For the text-containing cell, return its midpoint in [X, Y] coordinate format. 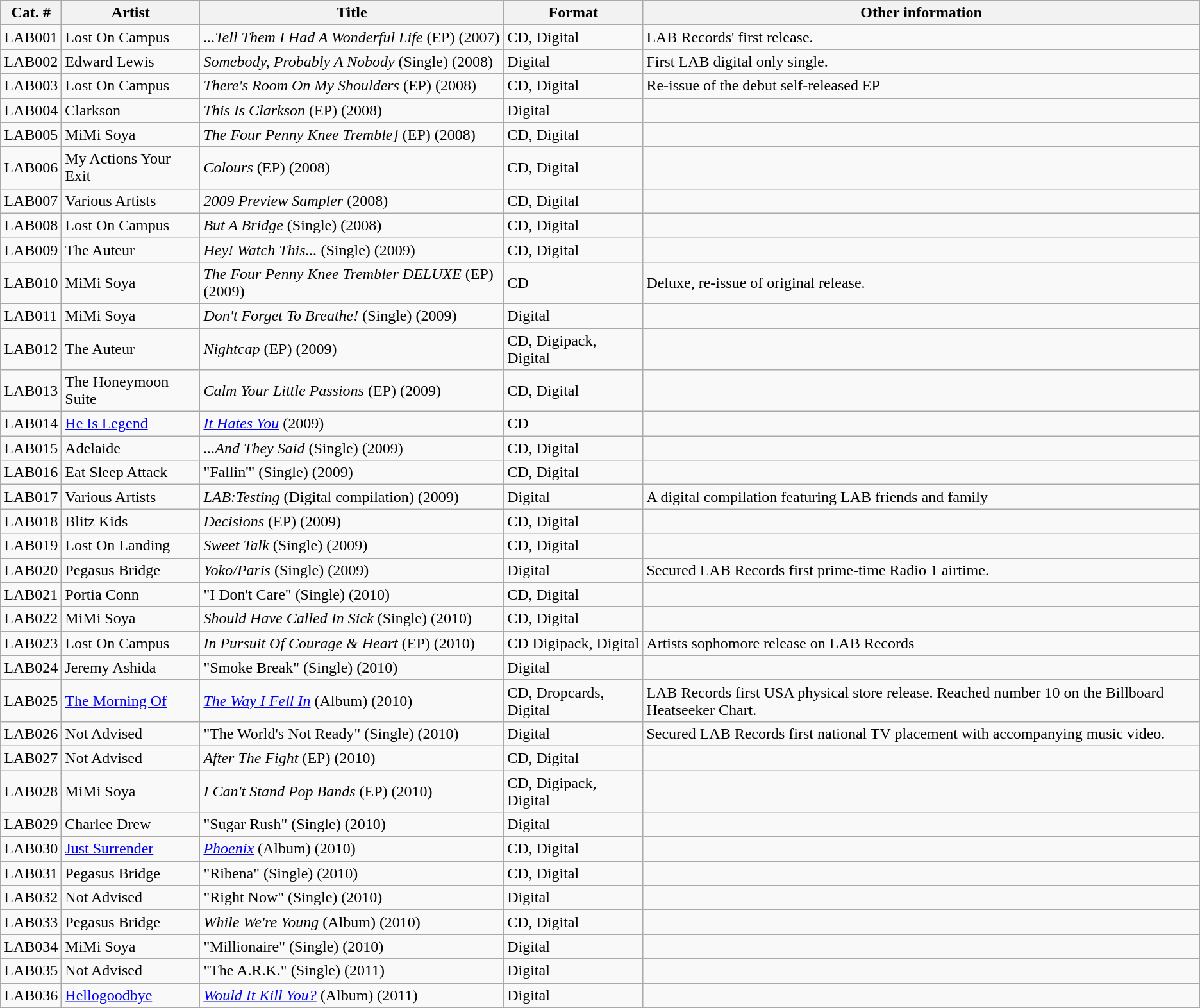
In Pursuit Of Courage & Heart (EP) (2010) [352, 643]
LAB019 [31, 546]
Eat Sleep Attack [131, 473]
LAB012 [31, 349]
LAB015 [31, 448]
Don't Forget To Breathe! (Single) (2009) [352, 315]
"Ribena" (Single) (2010) [352, 873]
But A Bridge (Single) (2008) [352, 225]
LAB027 [31, 758]
CD, Dropcards, Digital [573, 700]
LAB016 [31, 473]
LAB002 [31, 62]
Hey! Watch This... (Single) (2009) [352, 249]
Clarkson [131, 110]
Nightcap (EP) (2009) [352, 349]
LAB008 [31, 225]
LAB014 [31, 424]
...And They Said (Single) (2009) [352, 448]
This Is Clarkson (EP) (2008) [352, 110]
While We're Young (Album) (2010) [352, 922]
LAB010 [31, 282]
Edward Lewis [131, 62]
The Honeymoon Suite [131, 391]
LAB Records' first release. [921, 37]
Sweet Talk (Single) (2009) [352, 546]
LAB:Testing (Digital compilation) (2009) [352, 497]
After The Fight (EP) (2010) [352, 758]
Adelaide [131, 448]
There's Room On My Shoulders (EP) (2008) [352, 86]
LAB007 [31, 201]
Re-issue of the debut self-released EP [921, 86]
"Fallin'" (Single) (2009) [352, 473]
He Is Legend [131, 424]
LAB023 [31, 643]
"Millionaire" (Single) (2010) [352, 946]
It Hates You (2009) [352, 424]
I Can't Stand Pop Bands (EP) (2010) [352, 791]
CD Digipack, Digital [573, 643]
Lost On Landing [131, 546]
LAB005 [31, 135]
2009 Preview Sampler (2008) [352, 201]
The Way I Fell In (Album) (2010) [352, 700]
LAB003 [31, 86]
"Right Now" (Single) (2010) [352, 898]
"Smoke Break" (Single) (2010) [352, 668]
LAB017 [31, 497]
Charlee Drew [131, 825]
LAB001 [31, 37]
Secured LAB Records first prime-time Radio 1 airtime. [921, 570]
LAB021 [31, 594]
Portia Conn [131, 594]
Would It Kill You? (Album) (2011) [352, 995]
A digital compilation featuring LAB friends and family [921, 497]
Decisions (EP) (2009) [352, 521]
Cat. # [31, 13]
Other information [921, 13]
LAB032 [31, 898]
Format [573, 13]
Yoko/Paris (Single) (2009) [352, 570]
LAB028 [31, 791]
LAB034 [31, 946]
The Four Penny Knee Tremble] (EP) (2008) [352, 135]
Should Have Called In Sick (Single) (2010) [352, 619]
Blitz Kids [131, 521]
LAB013 [31, 391]
LAB030 [31, 849]
My Actions Your Exit [131, 168]
LAB031 [31, 873]
LAB033 [31, 922]
LAB026 [31, 734]
LAB020 [31, 570]
Hellogoodbye [131, 995]
LAB018 [31, 521]
LAB022 [31, 619]
LAB036 [31, 995]
First LAB digital only single. [921, 62]
Title [352, 13]
LAB011 [31, 315]
Phoenix (Album) (2010) [352, 849]
"I Don't Care" (Single) (2010) [352, 594]
LAB006 [31, 168]
Deluxe, re-issue of original release. [921, 282]
Just Surrender [131, 849]
LAB025 [31, 700]
LAB029 [31, 825]
Artists sophomore release on LAB Records [921, 643]
Calm Your Little Passions (EP) (2009) [352, 391]
...Tell Them I Had A Wonderful Life (EP) (2007) [352, 37]
LAB Records first USA physical store release. Reached number 10 on the Billboard Heatseeker Chart. [921, 700]
LAB004 [31, 110]
Jeremy Ashida [131, 668]
"The A.R.K." (Single) (2011) [352, 971]
Colours (EP) (2008) [352, 168]
Secured LAB Records first national TV placement with accompanying music video. [921, 734]
"Sugar Rush" (Single) (2010) [352, 825]
"The World's Not Ready" (Single) (2010) [352, 734]
Artist [131, 13]
Somebody, Probably A Nobody (Single) (2008) [352, 62]
LAB009 [31, 249]
LAB024 [31, 668]
The Four Penny Knee Trembler DELUXE (EP) (2009) [352, 282]
LAB035 [31, 971]
The Morning Of [131, 700]
